Output the [x, y] coordinate of the center of the cell containing the given text.  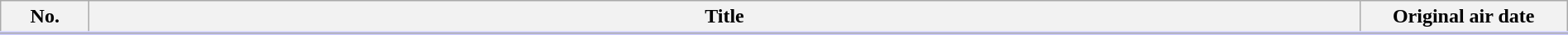
Title [724, 17]
No. [45, 17]
Original air date [1464, 17]
